Return [X, Y] of the center of cell containing provided text 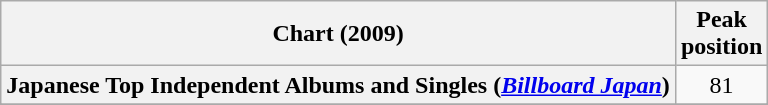
Chart (2009) [338, 34]
Japanese Top Independent Albums and Singles (Billboard Japan) [338, 85]
81 [721, 85]
Peakposition [721, 34]
